Detect which cell encompasses the target text, then output its [X, Y] center coordinate. 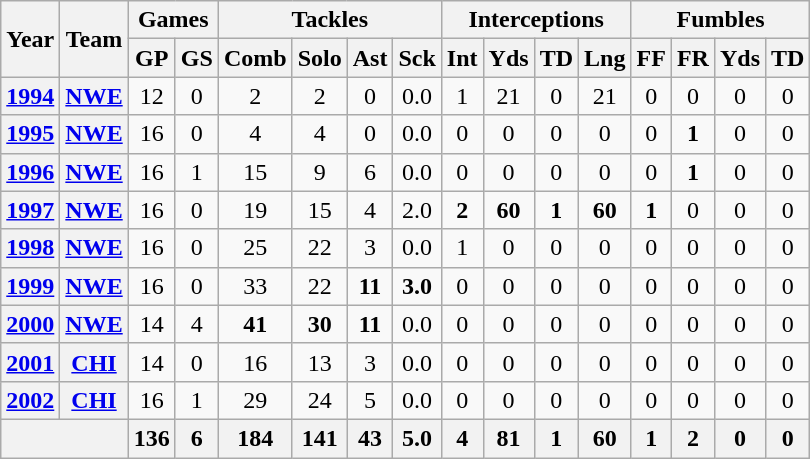
5 [370, 400]
1994 [30, 96]
33 [255, 286]
184 [255, 438]
2002 [30, 400]
GP [152, 58]
FR [692, 58]
9 [320, 172]
5.0 [417, 438]
Ast [370, 58]
1998 [30, 248]
1999 [30, 286]
Tackles [330, 20]
81 [508, 438]
Fumbles [720, 20]
Lng [605, 58]
1997 [30, 210]
12 [152, 96]
Interceptions [536, 20]
Games [173, 20]
2001 [30, 362]
FF [651, 58]
Team [94, 39]
2000 [30, 324]
30 [320, 324]
Int [462, 58]
136 [152, 438]
43 [370, 438]
19 [255, 210]
Solo [320, 58]
2.0 [417, 210]
25 [255, 248]
1996 [30, 172]
13 [320, 362]
Year [30, 39]
Comb [255, 58]
GS [196, 58]
141 [320, 438]
41 [255, 324]
Sck [417, 58]
3.0 [417, 286]
24 [320, 400]
29 [255, 400]
1995 [30, 134]
